Provide the [x, y] coordinate of the cell's center where the given text is located.  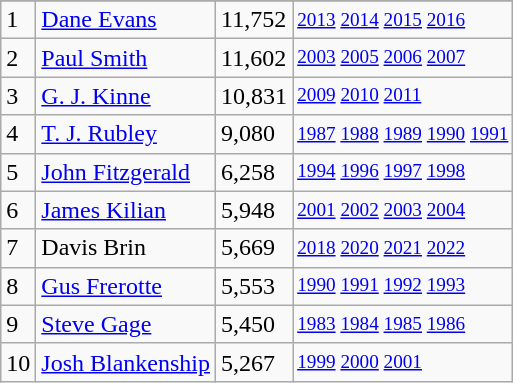
Gus Frerotte [126, 286]
11,602 [254, 58]
5,669 [254, 248]
1990 1991 1992 1993 [403, 286]
5,267 [254, 362]
1987 1988 1989 1990 1991 [403, 134]
3 [18, 96]
James Kilian [126, 210]
7 [18, 248]
2009 2010 2011 [403, 96]
Paul Smith [126, 58]
Dane Evans [126, 20]
Davis Brin [126, 248]
T. J. Rubley [126, 134]
John Fitzgerald [126, 172]
6 [18, 210]
2003 2005 2006 2007 [403, 58]
1994 1996 1997 1998 [403, 172]
1983 1984 1985 1986 [403, 324]
2 [18, 58]
Steve Gage [126, 324]
5,450 [254, 324]
9 [18, 324]
2001 2002 2003 2004 [403, 210]
9,080 [254, 134]
2018 2020 2021 2022 [403, 248]
1 [18, 20]
G. J. Kinne [126, 96]
5,948 [254, 210]
6,258 [254, 172]
4 [18, 134]
10 [18, 362]
5 [18, 172]
2013 2014 2015 2016 [403, 20]
8 [18, 286]
5,553 [254, 286]
10,831 [254, 96]
11,752 [254, 20]
Josh Blankenship [126, 362]
1999 2000 2001 [403, 362]
